From the cell containing the given text, extract its center point as (x, y) coordinate. 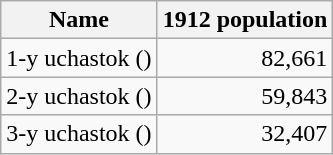
2-y uchastok () (79, 96)
1-y uchastok () (79, 58)
3-y uchastok () (79, 134)
32,407 (245, 134)
82,661 (245, 58)
1912 population (245, 20)
59,843 (245, 96)
Name (79, 20)
